Extract the [X, Y] coordinate from the center of the cell holding the provided text.  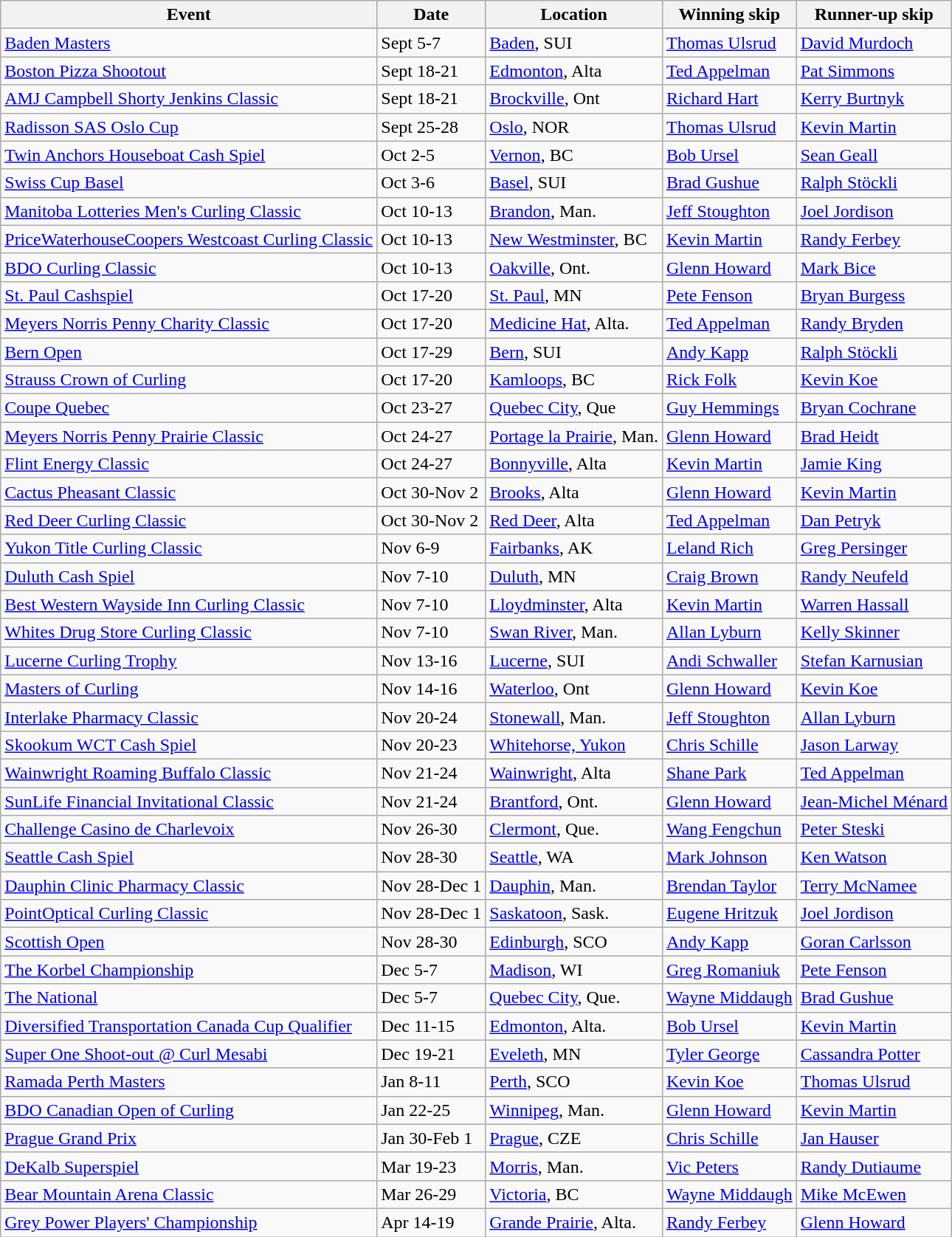
Vic Peters [729, 1166]
Wainwright Roaming Buffalo Classic [189, 773]
Radisson SAS Oslo Cup [189, 127]
Oslo, NOR [574, 127]
Best Western Wayside Inn Curling Classic [189, 604]
Greg Persinger [874, 548]
Strauss Crown of Curling [189, 380]
Sean Geall [874, 155]
Coupe Quebec [189, 408]
Basel, SUI [574, 183]
Yukon Title Curling Classic [189, 548]
Dauphin Clinic Pharmacy Classic [189, 886]
Meyers Norris Penny Prairie Classic [189, 436]
Edmonton, Alta. [574, 1026]
Lucerne Curling Trophy [189, 661]
Jean-Michel Ménard [874, 801]
Jamie King [874, 464]
The National [189, 998]
Flint Energy Classic [189, 464]
Stefan Karnusian [874, 661]
Dan Petryk [874, 520]
Richard Hart [729, 99]
Wang Fengchun [729, 830]
Skookum WCT Cash Spiel [189, 745]
Mike McEwen [874, 1194]
Nov 20-24 [431, 717]
New Westminster, BC [574, 239]
Ramada Perth Masters [189, 1082]
St. Paul Cashspiel [189, 295]
Super One Shoot-out @ Curl Mesabi [189, 1054]
Prague, CZE [574, 1138]
Guy Hemmings [729, 408]
Warren Hassall [874, 604]
Oct 17-29 [431, 352]
Mark Bice [874, 267]
Goran Carlsson [874, 942]
Seattle Cash Spiel [189, 858]
Nov 6-9 [431, 548]
Sept 5-7 [431, 43]
Event [189, 15]
Randy Dutiaume [874, 1166]
Wainwright, Alta [574, 773]
Kerry Burtnyk [874, 99]
Vernon, BC [574, 155]
Perth, SCO [574, 1082]
Terry McNamee [874, 886]
Victoria, BC [574, 1194]
Portage la Prairie, Man. [574, 436]
Bryan Burgess [874, 295]
Challenge Casino de Charlevoix [189, 830]
Cassandra Potter [874, 1054]
Nov 20-23 [431, 745]
Oct 3-6 [431, 183]
Brantford, Ont. [574, 801]
Grey Power Players' Championship [189, 1222]
Duluth Cash Spiel [189, 576]
Grande Prairie, Alta. [574, 1222]
Edmonton, Alta [574, 71]
Randy Bryden [874, 323]
Dec 11-15 [431, 1026]
Location [574, 15]
Jan 22-25 [431, 1110]
PointOptical Curling Classic [189, 914]
Kamloops, BC [574, 380]
Andi Schwaller [729, 661]
Edinburgh, SCO [574, 942]
Peter Steski [874, 830]
Masters of Curling [189, 689]
Cactus Pheasant Classic [189, 492]
Interlake Pharmacy Classic [189, 717]
Seattle, WA [574, 858]
Dec 19-21 [431, 1054]
Red Deer Curling Classic [189, 520]
Saskatoon, Sask. [574, 914]
Whites Drug Store Curling Classic [189, 633]
Jan 30-Feb 1 [431, 1138]
David Murdoch [874, 43]
Bear Mountain Arena Classic [189, 1194]
Quebec City, Que [574, 408]
Dauphin, Man. [574, 886]
Bonnyville, Alta [574, 464]
Oakville, Ont. [574, 267]
Jan Hauser [874, 1138]
Red Deer, Alta [574, 520]
Brandon, Man. [574, 211]
Apr 14-19 [431, 1222]
Swan River, Man. [574, 633]
Craig Brown [729, 576]
Swiss Cup Basel [189, 183]
Manitoba Lotteries Men's Curling Classic [189, 211]
Mar 26-29 [431, 1194]
Nov 13-16 [431, 661]
Brockville, Ont [574, 99]
Twin Anchors Houseboat Cash Spiel [189, 155]
Eugene Hritzuk [729, 914]
Oct 2-5 [431, 155]
Boston Pizza Shootout [189, 71]
Brooks, Alta [574, 492]
Mar 19-23 [431, 1166]
Winning skip [729, 15]
SunLife Financial Invitational Classic [189, 801]
Jan 8-11 [431, 1082]
Greg Romaniuk [729, 970]
BDO Canadian Open of Curling [189, 1110]
Ken Watson [874, 858]
Leland Rich [729, 548]
Brendan Taylor [729, 886]
Medicine Hat, Alta. [574, 323]
Pat Simmons [874, 71]
Bryan Cochrane [874, 408]
Bern Open [189, 352]
Waterloo, Ont [574, 689]
Clermont, Que. [574, 830]
Sept 25-28 [431, 127]
Shane Park [729, 773]
Whitehorse, Yukon [574, 745]
St. Paul, MN [574, 295]
Date [431, 15]
Fairbanks, AK [574, 548]
Diversified Transportation Canada Cup Qualifier [189, 1026]
Nov 14-16 [431, 689]
Duluth, MN [574, 576]
AMJ Campbell Shorty Jenkins Classic [189, 99]
BDO Curling Classic [189, 267]
Oct 23-27 [431, 408]
DeKalb Superspiel [189, 1166]
Rick Folk [729, 380]
Lucerne, SUI [574, 661]
Nov 26-30 [431, 830]
Jason Larway [874, 745]
Randy Neufeld [874, 576]
Mark Johnson [729, 858]
Runner-up skip [874, 15]
The Korbel Championship [189, 970]
Eveleth, MN [574, 1054]
Morris, Man. [574, 1166]
Prague Grand Prix [189, 1138]
Stonewall, Man. [574, 717]
PriceWaterhouseCoopers Westcoast Curling Classic [189, 239]
Tyler George [729, 1054]
Kelly Skinner [874, 633]
Meyers Norris Penny Charity Classic [189, 323]
Baden Masters [189, 43]
Lloydminster, Alta [574, 604]
Quebec City, Que. [574, 998]
Scottish Open [189, 942]
Brad Heidt [874, 436]
Winnipeg, Man. [574, 1110]
Baden, SUI [574, 43]
Madison, WI [574, 970]
Bern, SUI [574, 352]
